Find where the given text appears and provide that cell's center as [x, y] coordinate. 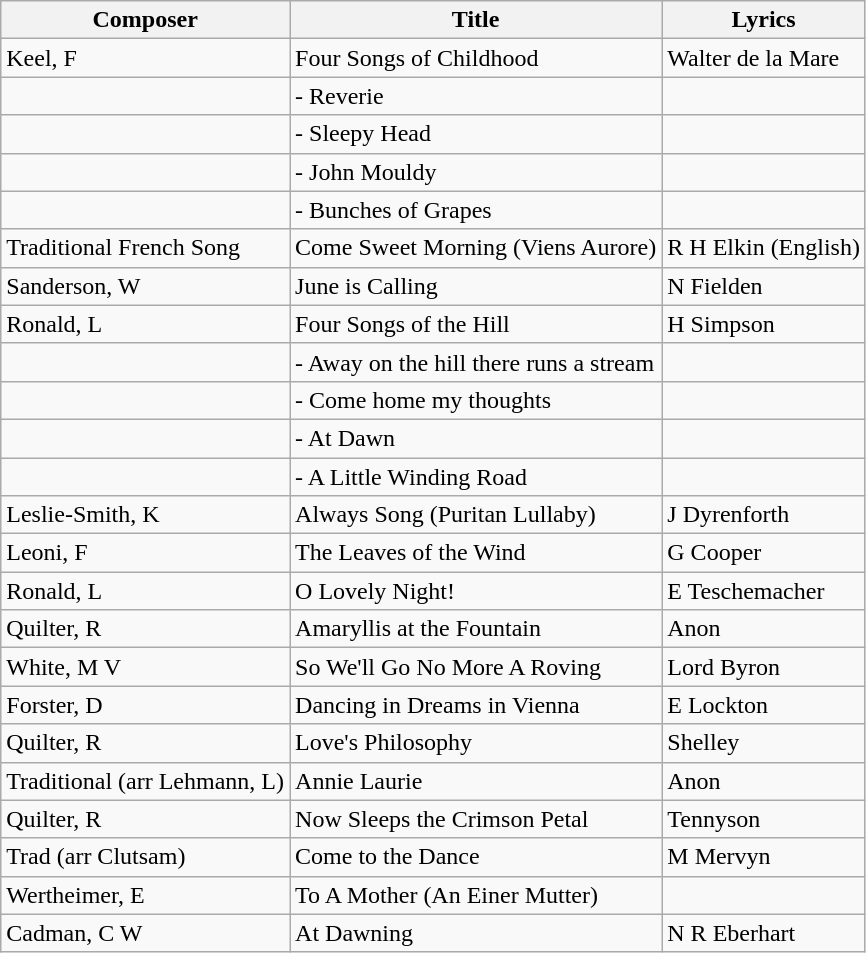
Four Songs of Childhood [476, 58]
H Simpson [764, 324]
O Lovely Night! [476, 591]
At Dawning [476, 933]
Come to the Dance [476, 857]
June is Calling [476, 286]
Wertheimer, E [146, 895]
Forster, D [146, 705]
Cadman, C W [146, 933]
- At Dawn [476, 438]
White, M V [146, 667]
Leoni, F [146, 553]
Four Songs of the Hill [476, 324]
Traditional French Song [146, 248]
E Lockton [764, 705]
Walter de la Mare [764, 58]
Tennyson [764, 819]
J Dyrenforth [764, 515]
Lord Byron [764, 667]
G Cooper [764, 553]
Annie Laurie [476, 781]
R H Elkin (English) [764, 248]
N R Eberhart [764, 933]
- Reverie [476, 96]
Keel, F [146, 58]
E Teschemacher [764, 591]
Amaryllis at the Fountain [476, 629]
- Sleepy Head [476, 134]
- Come home my thoughts [476, 400]
N Fielden [764, 286]
Always Song (Puritan Lullaby) [476, 515]
Now Sleeps the Crimson Petal [476, 819]
Lyrics [764, 20]
Dancing in Dreams in Vienna [476, 705]
M Mervyn [764, 857]
Love's Philosophy [476, 743]
- John Mouldy [476, 172]
Shelley [764, 743]
Leslie-Smith, K [146, 515]
Sanderson, W [146, 286]
The Leaves of the Wind [476, 553]
- Away on the hill there runs a stream [476, 362]
- A Little Winding Road [476, 477]
To A Mother (An Einer Mutter) [476, 895]
So We'll Go No More A Roving [476, 667]
- Bunches of Grapes [476, 210]
Composer [146, 20]
Traditional (arr Lehmann, L) [146, 781]
Title [476, 20]
Trad (arr Clutsam) [146, 857]
Come Sweet Morning (Viens Aurore) [476, 248]
